Identify which cell holds the provided text, then report its [X, Y] central coordinate. 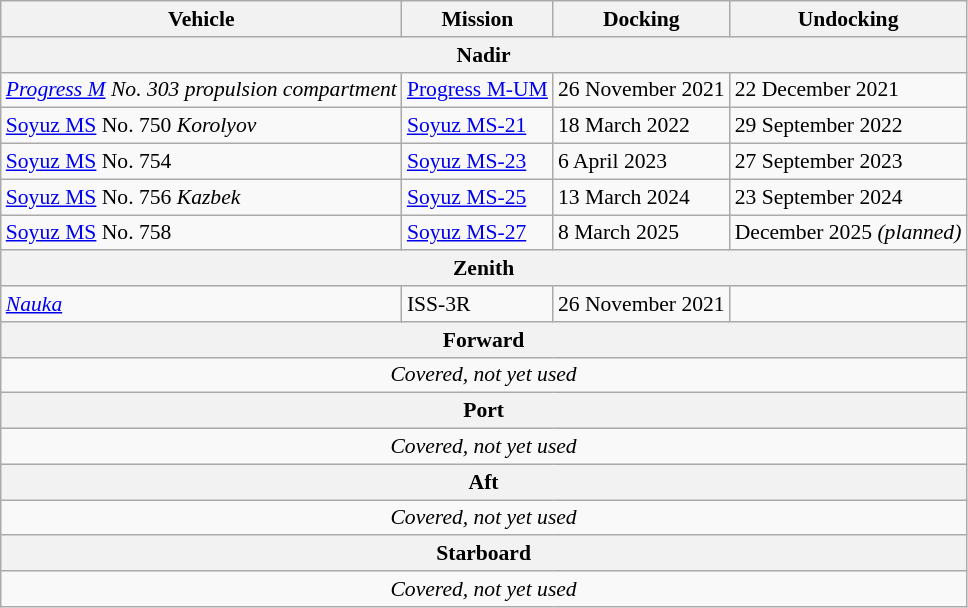
6 April 2023 [642, 162]
Soyuz MS-25 [478, 197]
Docking [642, 19]
Zenith [484, 269]
8 March 2025 [642, 233]
Port [484, 411]
13 March 2024 [642, 197]
Forward [484, 340]
29 September 2022 [848, 126]
Undocking [848, 19]
Soyuz MS No. 758 [202, 233]
Vehicle [202, 19]
Starboard [484, 554]
27 September 2023 [848, 162]
Aft [484, 482]
Soyuz MS No. 756 Kazbek [202, 197]
Nadir [484, 55]
Soyuz MS No. 754 [202, 162]
Progress M No. 303 propulsion compartment [202, 90]
Soyuz MS No. 750 Korolyov [202, 126]
23 September 2024 [848, 197]
Progress M-UM [478, 90]
ISS-3R [478, 304]
22 December 2021 [848, 90]
18 March 2022 [642, 126]
December 2025 (planned) [848, 233]
Soyuz MS-23 [478, 162]
Soyuz MS-27 [478, 233]
Nauka [202, 304]
Soyuz MS-21 [478, 126]
Mission [478, 19]
